Scan for the cell matching the given text and deliver its (X, Y) coordinate at center. 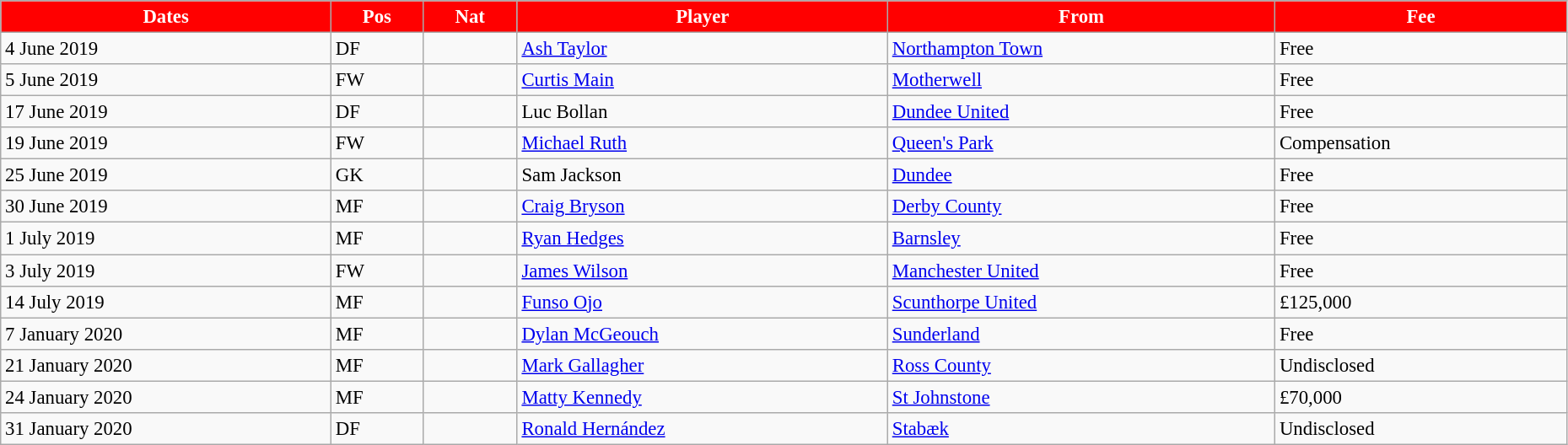
Nat (470, 17)
Motherwell (1081, 80)
Dundee (1081, 175)
14 July 2019 (166, 302)
24 January 2020 (166, 397)
Player (702, 17)
17 June 2019 (166, 112)
Scunthorpe United (1081, 302)
Dates (166, 17)
Mark Gallagher (702, 365)
19 June 2019 (166, 143)
Sunderland (1081, 334)
Ryan Hedges (702, 239)
1 July 2019 (166, 239)
From (1081, 17)
Dundee United (1081, 112)
£125,000 (1421, 302)
£70,000 (1421, 397)
5 June 2019 (166, 80)
Pos (376, 17)
21 January 2020 (166, 365)
Luc Bollan (702, 112)
Fee (1421, 17)
GK (376, 175)
30 June 2019 (166, 206)
Ash Taylor (702, 49)
Ross County (1081, 365)
Curtis Main (702, 80)
Queen's Park (1081, 143)
Stabæk (1081, 429)
St Johnstone (1081, 397)
3 July 2019 (166, 271)
7 January 2020 (166, 334)
31 January 2020 (166, 429)
Barnsley (1081, 239)
Matty Kennedy (702, 397)
4 June 2019 (166, 49)
Manchester United (1081, 271)
Michael Ruth (702, 143)
Craig Bryson (702, 206)
Sam Jackson (702, 175)
Northampton Town (1081, 49)
Funso Ojo (702, 302)
Ronald Hernández (702, 429)
Compensation (1421, 143)
25 June 2019 (166, 175)
Derby County (1081, 206)
James Wilson (702, 271)
Dylan McGeouch (702, 334)
